Pinpoint the cell where the given text exists, returning its (X, Y) midpoint coordinate. 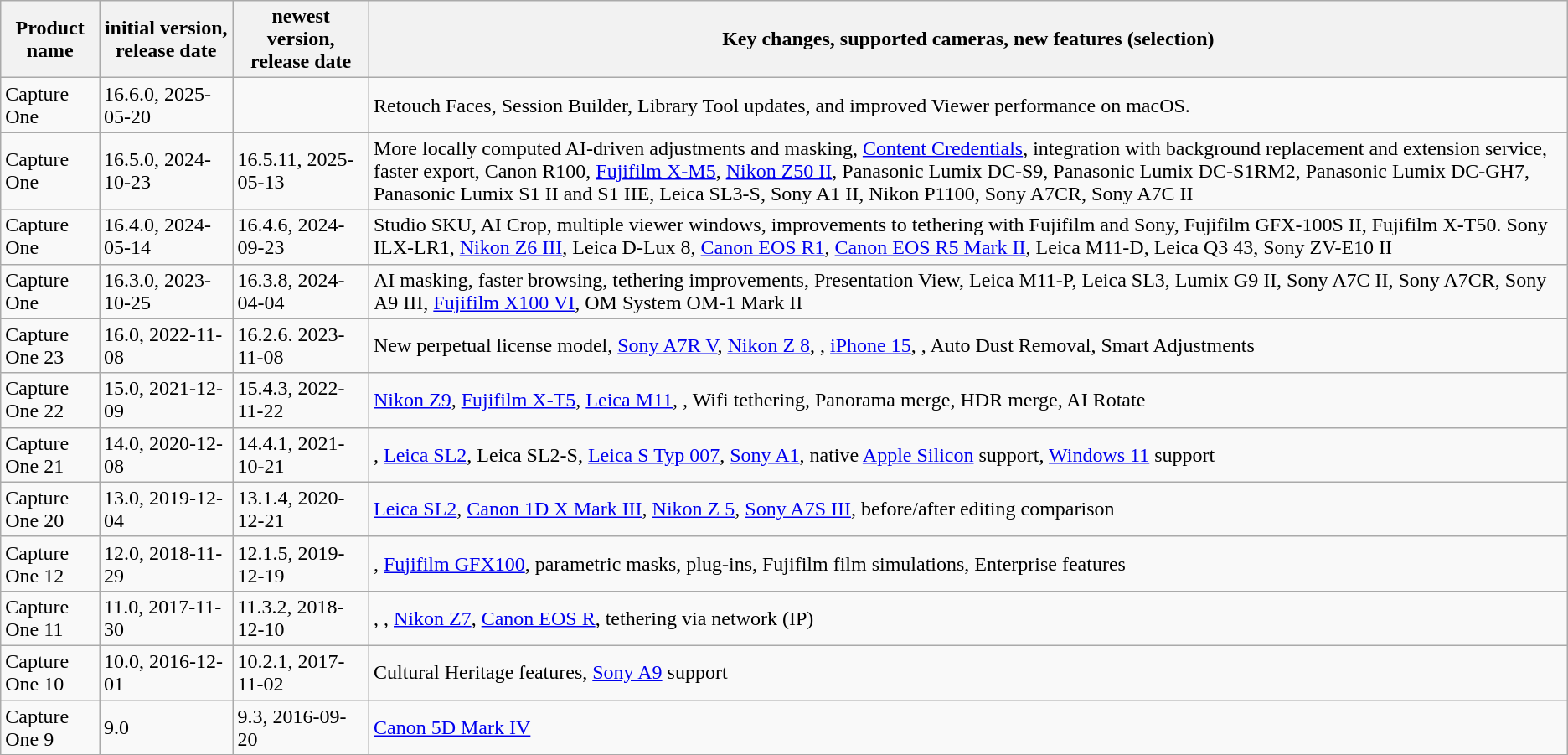
Nikon Z9, Fujifilm X-T5, Leica M11, , Wifi tethering, Panorama merge, HDR merge, AI Rotate (968, 401)
16.0, 2022-11-08 (166, 345)
Capture One 21 (50, 454)
, Fujifilm GFX100, parametric masks, plug-ins, Fujifilm film simulations, Enterprise features (968, 563)
12.1.5, 2019-12-19 (302, 563)
16.6.0, 2025-05-20 (166, 106)
Key changes, supported cameras, new features (selection) (968, 39)
13.0, 2019-12-04 (166, 509)
Capture One 23 (50, 345)
Capture One 20 (50, 509)
Capture One 11 (50, 618)
11.3.2, 2018-12-10 (302, 618)
9.0 (166, 727)
, , Nikon Z7, Canon EOS R, tethering via network (IP) (968, 618)
Capture One 12 (50, 563)
Product name (50, 39)
New perpetual license model, Sony A7R V, Nikon Z 8, , iPhone 15, , Auto Dust Removal, Smart Adjustments (968, 345)
16.5.11, 2025-05-13 (302, 171)
16.3.8, 2024-04-04 (302, 292)
Cultural Heritage features, Sony A9 support (968, 672)
initial version, release date (166, 39)
Capture One 22 (50, 401)
Capture One 10 (50, 672)
Leica SL2, Canon 1D X Mark III, Nikon Z 5, Sony A7S III, before/after editing comparison (968, 509)
15.4.3, 2022-11-22 (302, 401)
15.0, 2021-12-09 (166, 401)
14.0, 2020-12-08 (166, 454)
Retouch Faces, Session Builder, Library Tool updates, and improved Viewer performance on macOS. (968, 106)
Canon 5D Mark IV (968, 727)
12.0, 2018-11-29 (166, 563)
16.2.6. 2023-11-08 (302, 345)
10.2.1, 2017-11-02 (302, 672)
16.4.6, 2024-09-23 (302, 236)
Capture One 9 (50, 727)
, Leica SL2, Leica SL2-S, Leica S Typ 007, Sony A1, native Apple Silicon support, Windows 11 support (968, 454)
14.4.1, 2021-10-21 (302, 454)
11.0, 2017-11-30 (166, 618)
13.1.4, 2020-12-21 (302, 509)
9.3, 2016-09-20 (302, 727)
newest version, release date (302, 39)
16.5.0, 2024-10-23 (166, 171)
10.0, 2016-12-01 (166, 672)
16.4.0, 2024-05-14 (166, 236)
16.3.0, 2023-10-25 (166, 292)
